Capture the cell that displays the provided text and extract its [X, Y] central coordinate. 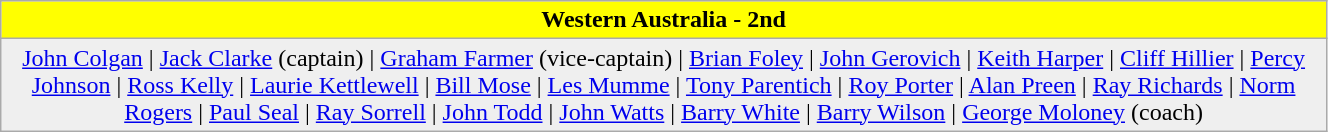
Western Australia - 2nd [664, 20]
